From the cell containing the given text, extract its center point as [X, Y] coordinate. 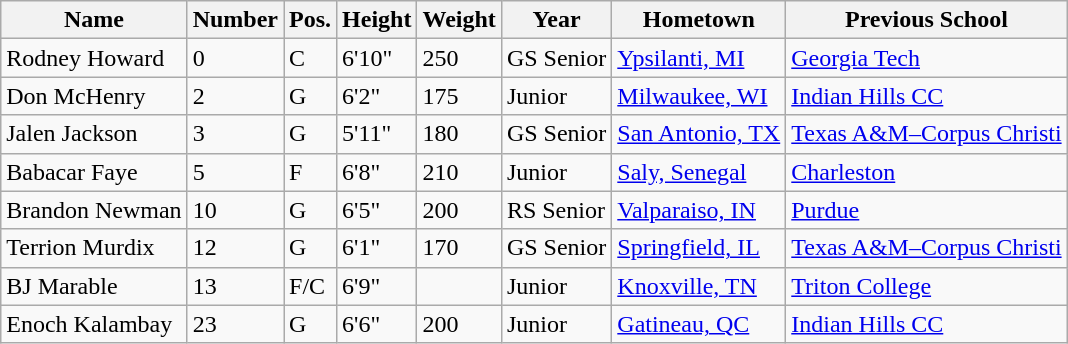
Gatineau, QC [699, 324]
0 [235, 58]
F [310, 172]
Georgia Tech [926, 58]
6'1" [377, 248]
5'11" [377, 134]
Don McHenry [94, 96]
C [310, 58]
Brandon Newman [94, 210]
5 [235, 172]
Triton College [926, 286]
250 [459, 58]
Jalen Jackson [94, 134]
Hometown [699, 20]
Name [94, 20]
RS Senior [556, 210]
F/C [310, 286]
Terrion Murdix [94, 248]
Previous School [926, 20]
Knoxville, TN [699, 286]
6'9" [377, 286]
13 [235, 286]
Saly, Senegal [699, 172]
10 [235, 210]
6'6" [377, 324]
180 [459, 134]
2 [235, 96]
6'5" [377, 210]
Rodney Howard [94, 58]
BJ Marable [94, 286]
12 [235, 248]
Enoch Kalambay [94, 324]
3 [235, 134]
Valparaiso, IN [699, 210]
Weight [459, 20]
Year [556, 20]
Charleston [926, 172]
210 [459, 172]
Springfield, IL [699, 248]
Babacar Faye [94, 172]
San Antonio, TX [699, 134]
6'10" [377, 58]
Height [377, 20]
23 [235, 324]
Number [235, 20]
6'2" [377, 96]
Milwaukee, WI [699, 96]
170 [459, 248]
6'8" [377, 172]
175 [459, 96]
Pos. [310, 20]
Purdue [926, 210]
Ypsilanti, MI [699, 58]
